Find where the given text appears and provide that cell's center as (X, Y) coordinate. 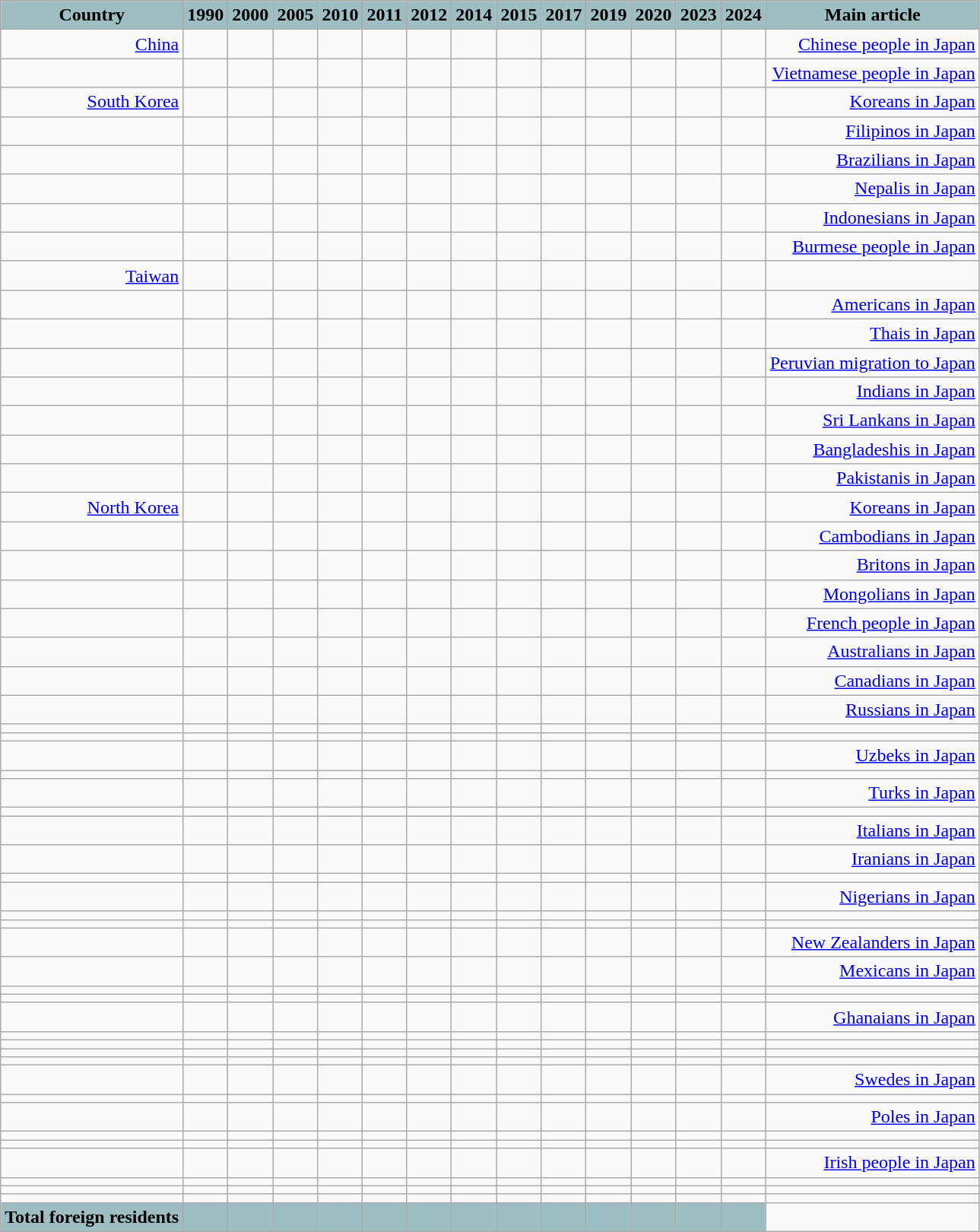
2017 (564, 15)
Total foreign residents (92, 1217)
Ghanaians in Japan (873, 1017)
2010 (341, 15)
Indians in Japan (873, 392)
South Korea (92, 102)
2023 (698, 15)
Cambodians in Japan (873, 536)
2012 (429, 15)
China (92, 44)
2000 (251, 15)
Taiwan (92, 275)
Italians in Japan (873, 830)
1990 (205, 15)
2020 (654, 15)
French people in Japan (873, 623)
Uzbeks in Japan (873, 755)
Sri Lankans in Japan (873, 421)
Country (92, 15)
Vietnamese people in Japan (873, 73)
Irish people in Japan (873, 1163)
Canadians in Japan (873, 681)
Mongolians in Japan (873, 594)
2024 (744, 15)
Poles in Japan (873, 1117)
2019 (608, 15)
North Korea (92, 507)
Filipinos in Japan (873, 131)
Bangladeshis in Japan (873, 449)
Americans in Japan (873, 304)
2015 (519, 15)
Thais in Japan (873, 333)
2005 (295, 15)
Chinese people in Japan (873, 44)
Turks in Japan (873, 793)
Peruvian migration to Japan (873, 363)
Australians in Japan (873, 652)
2011 (385, 15)
Burmese people in Japan (873, 246)
Britons in Japan (873, 565)
Indonesians in Japan (873, 218)
New Zealanders in Japan (873, 942)
Russians in Japan (873, 710)
Brazilians in Japan (873, 160)
Swedes in Japan (873, 1080)
Nigerians in Japan (873, 897)
Nepalis in Japan (873, 189)
Pakistanis in Japan (873, 478)
Iranians in Japan (873, 859)
Mexicans in Japan (873, 971)
2014 (474, 15)
Main article (873, 15)
